Locate the cell with the specified text and output its (x, y) center coordinate. 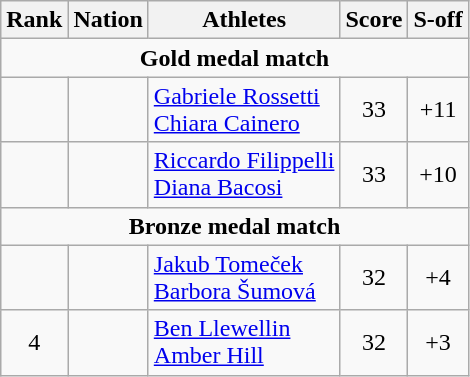
Gold medal match (235, 58)
Rank (34, 20)
Ben LlewellinAmber Hill (244, 342)
Riccardo FilippelliDiana Bacosi (244, 174)
Score (374, 20)
+11 (438, 110)
Nation (108, 20)
+3 (438, 342)
+10 (438, 174)
Athletes (244, 20)
Gabriele RossettiChiara Cainero (244, 110)
S-off (438, 20)
Bronze medal match (235, 226)
+4 (438, 278)
4 (34, 342)
Jakub TomečekBarbora Šumová (244, 278)
